Extract the (x, y) coordinate from the center of the cell holding the provided text.  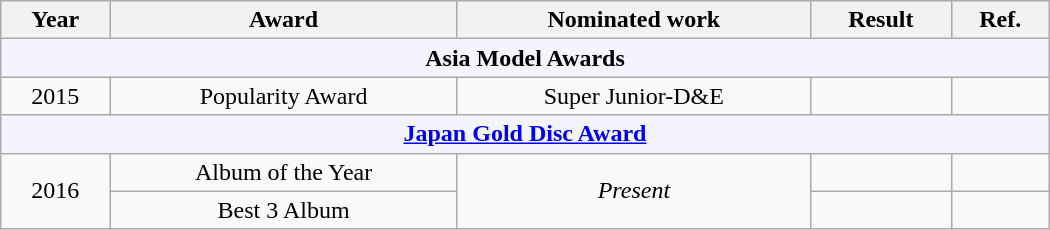
Best 3 Album (284, 210)
Asia Model Awards (525, 58)
Popularity Award (284, 96)
Year (56, 20)
Ref. (1000, 20)
Album of the Year (284, 172)
2015 (56, 96)
Result (880, 20)
Nominated work (634, 20)
Award (284, 20)
Japan Gold Disc Award (525, 134)
Super Junior-D&E (634, 96)
2016 (56, 191)
Present (634, 191)
